Identify which cell holds the provided text, then report its [X, Y] central coordinate. 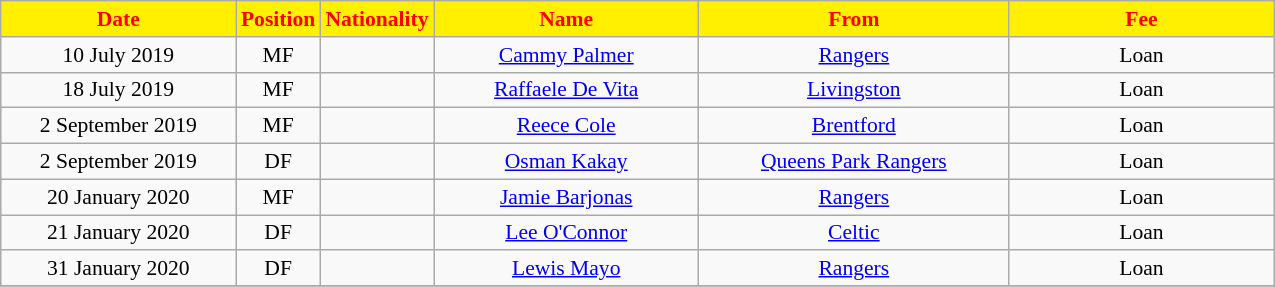
Date [118, 19]
10 July 2019 [118, 55]
20 January 2020 [118, 197]
Raffaele De Vita [566, 90]
Nationality [376, 19]
Jamie Barjonas [566, 197]
Cammy Palmer [566, 55]
18 July 2019 [118, 90]
Reece Cole [566, 126]
21 January 2020 [118, 233]
From [854, 19]
Osman Kakay [566, 162]
Lewis Mayo [566, 269]
Fee [1142, 19]
Livingston [854, 90]
Position [278, 19]
Celtic [854, 233]
31 January 2020 [118, 269]
Queens Park Rangers [854, 162]
Brentford [854, 126]
Lee O'Connor [566, 233]
Name [566, 19]
